Locate the cell with the specified text and output its (x, y) center coordinate. 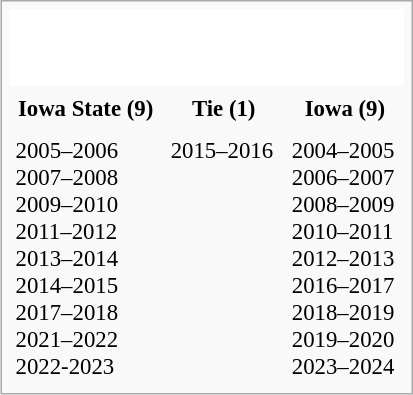
2004–20052006–20072008–20092010–20112012–2013 2016–2017 2018–2019 2019–2020 2023–2024 (345, 258)
2005–20062007–20082009–20102011–20122013–20142014–20152017–20182021–20222022-2023 (86, 258)
Iowa State (9) (86, 108)
2015–2016 (224, 258)
Tie (1) (224, 108)
Iowa (9) (345, 108)
